Locate the cell with the specified text and output its [x, y] center coordinate. 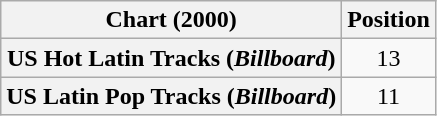
11 [389, 96]
Position [389, 20]
US Latin Pop Tracks (Billboard) [172, 96]
US Hot Latin Tracks (Billboard) [172, 58]
Chart (2000) [172, 20]
13 [389, 58]
